From the cell containing the given text, extract its center point as [x, y] coordinate. 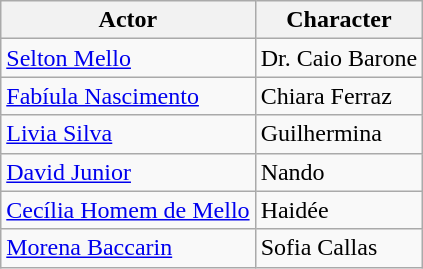
Guilhermina [339, 134]
Nando [339, 172]
David Junior [128, 172]
Chiara Ferraz [339, 96]
Cecília Homem de Mello [128, 210]
Dr. Caio Barone [339, 58]
Haidée [339, 210]
Fabíula Nascimento [128, 96]
Actor [128, 20]
Selton Mello [128, 58]
Sofia Callas [339, 248]
Character [339, 20]
Morena Baccarin [128, 248]
Livia Silva [128, 134]
